Locate the cell with the specified text and output its [x, y] center coordinate. 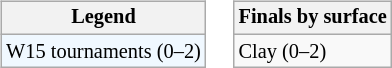
W15 tournaments (0–2) [103, 51]
Legend [103, 18]
Finals by surface [313, 18]
Clay (0–2) [313, 51]
